Scan for the cell matching the given text and deliver its (X, Y) coordinate at center. 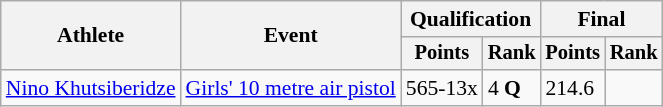
Nino Khutsiberidze (91, 88)
Girls' 10 metre air pistol (291, 88)
4 Q (512, 88)
565-13x (442, 88)
Athlete (91, 36)
Qualification (471, 19)
Event (291, 36)
Final (601, 19)
214.6 (572, 88)
